Provide the [x, y] coordinate of the cell's center where the given text is located.  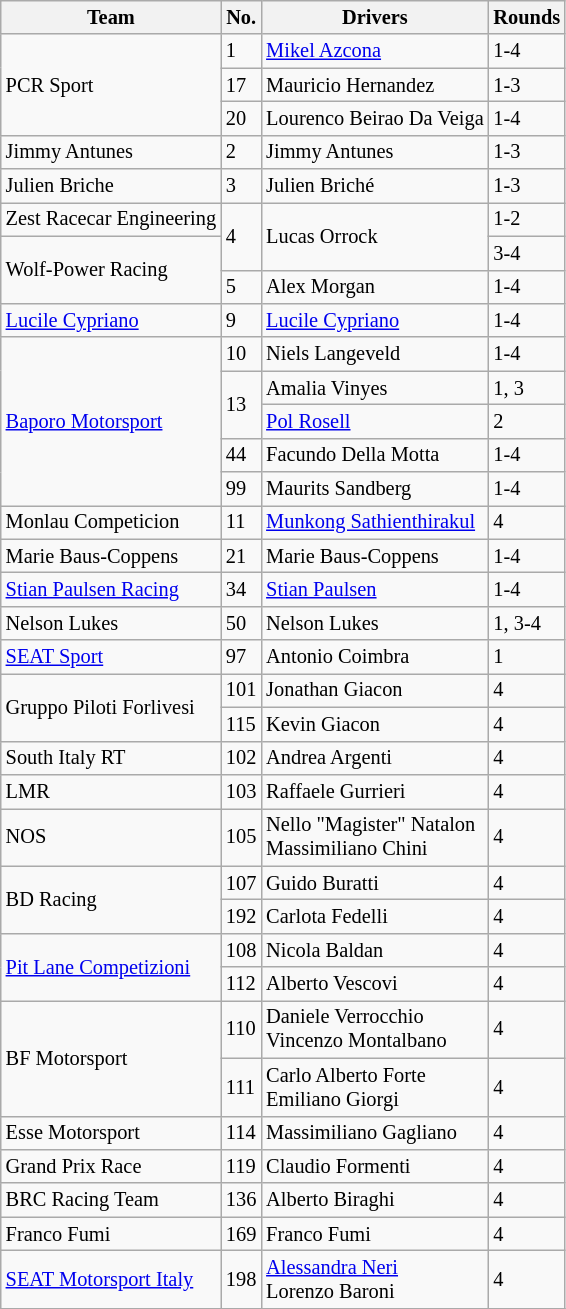
Massimiliano Gagliano [374, 1133]
107 [241, 883]
Andrea Argenti [374, 758]
Lourenco Beirao Da Veiga [374, 118]
Team [111, 17]
Pit Lane Competizioni [111, 966]
5 [241, 287]
10 [241, 354]
13 [241, 404]
3-4 [528, 253]
105 [241, 837]
Mauricio Hernandez [374, 85]
3 [241, 186]
169 [241, 1234]
Jonathan Giacon [374, 690]
119 [241, 1166]
Rounds [528, 17]
LMR [111, 791]
101 [241, 690]
Guido Buratti [374, 883]
Mikel Azcona [374, 51]
Grand Prix Race [111, 1166]
Facundo Della Motta [374, 455]
Esse Motorsport [111, 1133]
17 [241, 85]
Carlota Fedelli [374, 916]
Daniele Verrocchio Vincenzo Montalbano [374, 1029]
115 [241, 724]
BF Motorsport [111, 1058]
Alberto Biraghi [374, 1200]
Monlau Competicion [111, 522]
NOS [111, 837]
Baporo Motorsport [111, 421]
Alex Morgan [374, 287]
Wolf-Power Racing [111, 270]
112 [241, 984]
Drivers [374, 17]
BD Racing [111, 900]
Gruppo Piloti Forlivesi [111, 706]
136 [241, 1200]
Nicola Baldan [374, 950]
SEAT Sport [111, 657]
Raffaele Gurrieri [374, 791]
34 [241, 589]
102 [241, 758]
Stian Paulsen [374, 589]
1, 3 [528, 388]
South Italy RT [111, 758]
Antonio Coimbra [374, 657]
111 [241, 1087]
11 [241, 522]
114 [241, 1133]
Nello "Magister" Natalon Massimiliano Chini [374, 837]
Lucas Orrock [374, 236]
9 [241, 320]
Niels Langeveld [374, 354]
192 [241, 916]
Julien Briche [111, 186]
BRC Racing Team [111, 1200]
Alberto Vescovi [374, 984]
50 [241, 623]
103 [241, 791]
Carlo Alberto Forte Emiliano Giorgi [374, 1087]
Kevin Giacon [374, 724]
PCR Sport [111, 84]
20 [241, 118]
1, 3-4 [528, 623]
1-2 [528, 219]
44 [241, 455]
SEAT Motorsport Italy [111, 1279]
198 [241, 1279]
Claudio Formenti [374, 1166]
99 [241, 489]
No. [241, 17]
110 [241, 1029]
Pol Rosell [374, 421]
Alessandra Neri Lorenzo Baroni [374, 1279]
97 [241, 657]
Amalia Vinyes [374, 388]
Zest Racecar Engineering [111, 219]
Julien Briché [374, 186]
21 [241, 556]
Munkong Sathienthirakul [374, 522]
Stian Paulsen Racing [111, 589]
108 [241, 950]
Maurits Sandberg [374, 489]
